Output the [X, Y] coordinate of the center of the cell containing the given text.  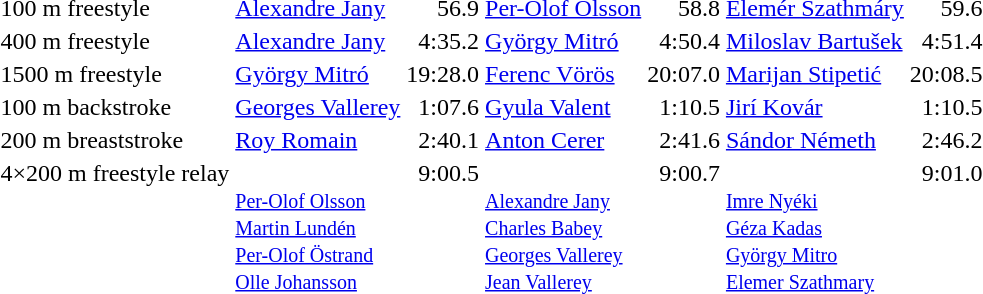
20:07.0 [684, 74]
Roy Romain [318, 140]
4:50.4 [684, 41]
Georges Vallerey [318, 107]
Miloslav Bartušek [814, 41]
2:41.6 [684, 140]
Ferenc Vörös [564, 74]
Marijan Stipetić [814, 74]
4:35.2 [443, 41]
Jirí Kovár [814, 107]
1:07.6 [443, 107]
Sándor Németh [814, 140]
Alexandre Jany [318, 41]
Anton Cerer [564, 140]
2:40.1 [443, 140]
1:10.5 [684, 107]
Gyula Valent [564, 107]
19:28.0 [443, 74]
